Return [x, y] of the center of cell containing provided text 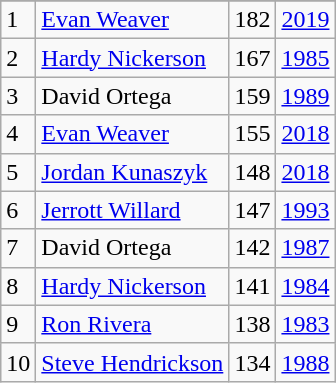
Jerrott Willard [132, 210]
5 [18, 172]
Ron Rivera [132, 324]
2 [18, 58]
134 [252, 362]
Steve Hendrickson [132, 362]
Jordan Kunaszyk [132, 172]
1988 [306, 362]
7 [18, 248]
159 [252, 96]
1984 [306, 286]
3 [18, 96]
2019 [306, 20]
142 [252, 248]
1989 [306, 96]
8 [18, 286]
9 [18, 324]
6 [18, 210]
138 [252, 324]
148 [252, 172]
1983 [306, 324]
1985 [306, 58]
167 [252, 58]
182 [252, 20]
10 [18, 362]
1 [18, 20]
1987 [306, 248]
1993 [306, 210]
147 [252, 210]
141 [252, 286]
155 [252, 134]
4 [18, 134]
